Provide the (x, y) coordinate of the cell's center where the given text is located.  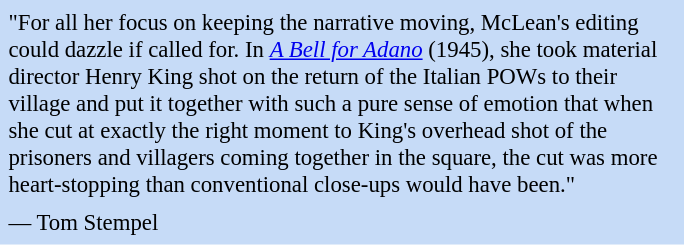
— Tom Stempel (342, 222)
